Capture the cell that displays the provided text and extract its (X, Y) central coordinate. 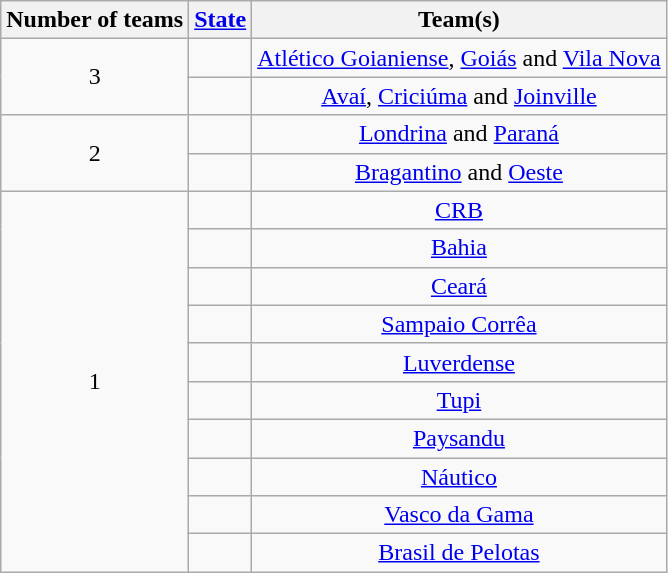
Bahia (459, 248)
Vasco da Gama (459, 515)
State (220, 20)
Luverdense (459, 362)
Brasil de Pelotas (459, 553)
2 (95, 153)
Sampaio Corrêa (459, 324)
Náutico (459, 477)
1 (95, 382)
Number of teams (95, 20)
CRB (459, 210)
Team(s) (459, 20)
Bragantino and Oeste (459, 172)
Atlético Goianiense, Goiás and Vila Nova (459, 58)
3 (95, 77)
Tupi (459, 400)
Paysandu (459, 438)
Londrina and Paraná (459, 134)
Ceará (459, 286)
Avaí, Criciúma and Joinville (459, 96)
